Find where the given text appears and provide that cell's center as [X, Y] coordinate. 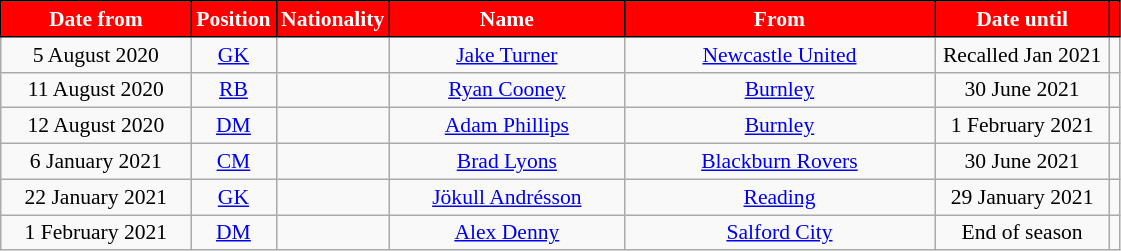
Jake Turner [506, 55]
End of season [1022, 233]
Nationality [332, 19]
Adam Phillips [506, 126]
5 August 2020 [96, 55]
6 January 2021 [96, 162]
Position [234, 19]
Recalled Jan 2021 [1022, 55]
Date until [1022, 19]
Name [506, 19]
29 January 2021 [1022, 197]
11 August 2020 [96, 90]
CM [234, 162]
Reading [779, 197]
Ryan Cooney [506, 90]
Newcastle United [779, 55]
Blackburn Rovers [779, 162]
RB [234, 90]
From [779, 19]
Alex Denny [506, 233]
Date from [96, 19]
Salford City [779, 233]
Brad Lyons [506, 162]
Jökull Andrésson [506, 197]
12 August 2020 [96, 126]
22 January 2021 [96, 197]
